Extract the [x, y] coordinate from the center of the cell holding the provided text.  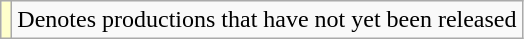
Denotes productions that have not yet been released [267, 20]
